From the cell containing the given text, extract its center point as (x, y) coordinate. 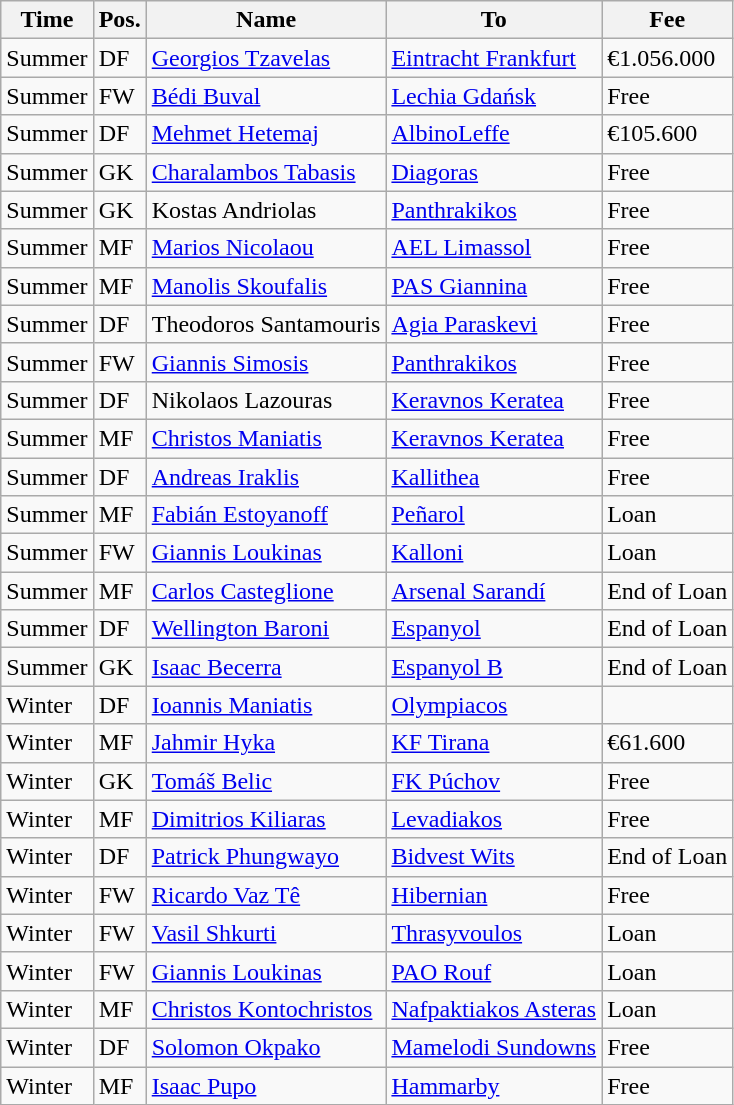
Nikolaos Lazouras (266, 400)
€61.600 (668, 743)
Manolis Skoufalis (266, 286)
To (494, 20)
Pos. (120, 20)
Fee (668, 20)
Christos Maniatis (266, 438)
Jahmir Hyka (266, 743)
Levadiakos (494, 819)
Wellington Baroni (266, 629)
€1.056.000 (668, 58)
Olympiacos (494, 705)
Bédi Buval (266, 96)
Charalambos Tabasis (266, 172)
Isaac Pupo (266, 1085)
Patrick Phungwayo (266, 857)
Ricardo Vaz Tê (266, 895)
Carlos Casteglione (266, 591)
Georgios Tzavelas (266, 58)
Giannis Simosis (266, 362)
Time (47, 20)
Name (266, 20)
Mamelodi Sundowns (494, 1047)
AEL Limassol (494, 248)
FK Púchov (494, 781)
Kallithea (494, 477)
Kalloni (494, 553)
AlbinoLeffe (494, 134)
Thrasyvoulos (494, 933)
Christos Kontochristos (266, 1009)
Dimitrios Kiliaras (266, 819)
Ioannis Maniatis (266, 705)
Espanyol (494, 629)
Marios Nicolaou (266, 248)
PAS Giannina (494, 286)
€105.600 (668, 134)
Hammarby (494, 1085)
Kostas Andriolas (266, 210)
Hibernian (494, 895)
Mehmet Hetemaj (266, 134)
Arsenal Sarandí (494, 591)
Fabián Estoyanoff (266, 515)
Tomáš Belic (266, 781)
Peñarol (494, 515)
Eintracht Frankfurt (494, 58)
PAO Rouf (494, 971)
KF Tirana (494, 743)
Espanyol B (494, 667)
Vasil Shkurti (266, 933)
Diagoras (494, 172)
Theodoros Santamouris (266, 324)
Andreas Iraklis (266, 477)
Bidvest Wits (494, 857)
Solomon Okpako (266, 1047)
Lechia Gdańsk (494, 96)
Agia Paraskevi (494, 324)
Nafpaktiakos Asteras (494, 1009)
Isaac Becerra (266, 667)
